Find where the given text appears and provide that cell's center as [X, Y] coordinate. 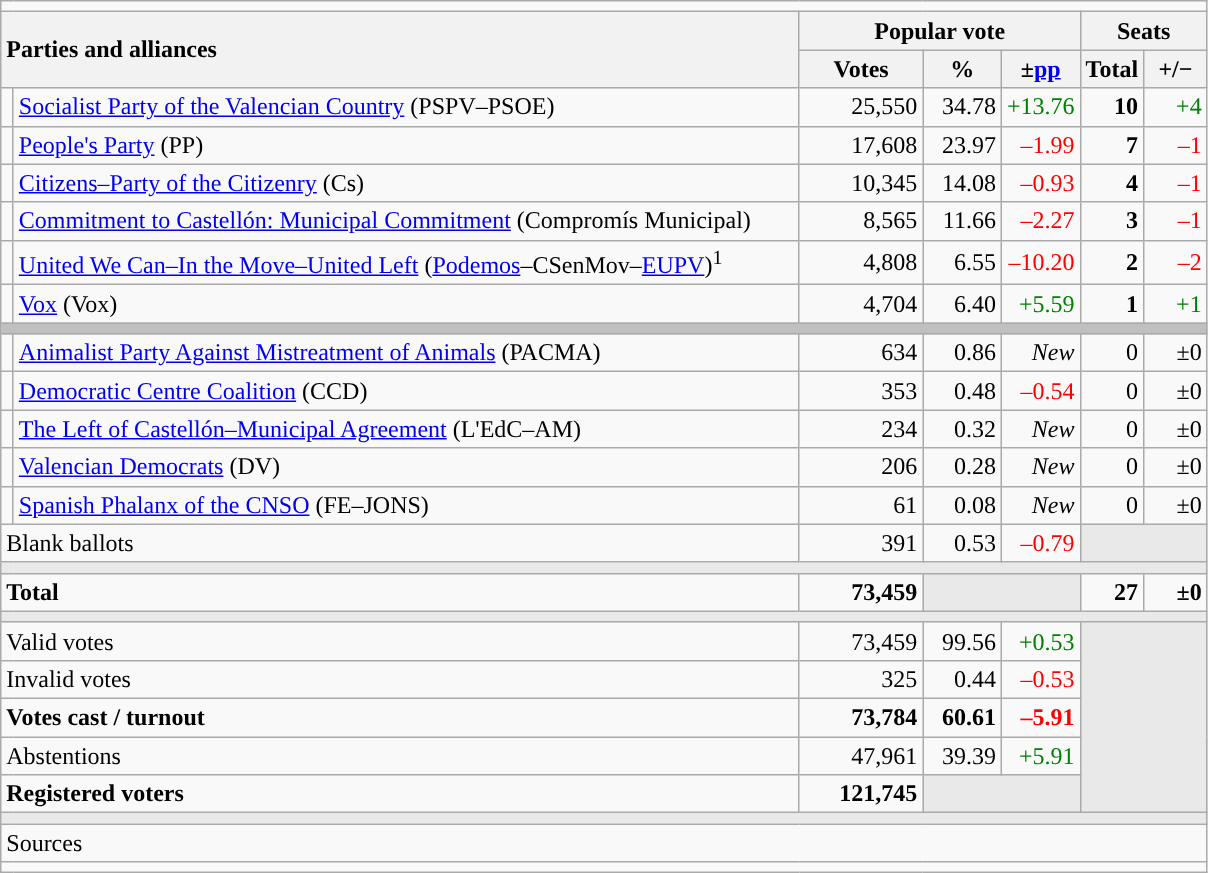
Commitment to Castellón: Municipal Commitment (Compromís Municipal) [406, 221]
1 [1112, 304]
Votes cast / turnout [400, 718]
Parties and alliances [400, 50]
±pp [1040, 69]
17,608 [861, 145]
Valencian Democrats (DV) [406, 467]
Invalid votes [400, 679]
Democratic Centre Coalition (CCD) [406, 391]
Spanish Phalanx of the CNSO (FE–JONS) [406, 505]
11.66 [962, 221]
4,704 [861, 304]
4 [1112, 183]
–1.99 [1040, 145]
391 [861, 543]
10 [1112, 107]
0.86 [962, 353]
+1 [1176, 304]
8,565 [861, 221]
+0.53 [1040, 641]
+5.91 [1040, 756]
0.32 [962, 429]
27 [1112, 592]
34.78 [962, 107]
4,808 [861, 262]
% [962, 69]
Registered voters [400, 794]
206 [861, 467]
–0.53 [1040, 679]
0.44 [962, 679]
121,745 [861, 794]
6.55 [962, 262]
United We Can–In the Move–United Left (Podemos–CSenMov–EUPV)1 [406, 262]
–5.91 [1040, 718]
Animalist Party Against Mistreatment of Animals (PACMA) [406, 353]
2 [1112, 262]
–0.93 [1040, 183]
Seats [1144, 31]
99.56 [962, 641]
0.48 [962, 391]
10,345 [861, 183]
60.61 [962, 718]
–0.79 [1040, 543]
6.40 [962, 304]
0.28 [962, 467]
–0.54 [1040, 391]
0.08 [962, 505]
73,784 [861, 718]
14.08 [962, 183]
Votes [861, 69]
47,961 [861, 756]
Abstentions [400, 756]
The Left of Castellón–Municipal Agreement (L'EdC–AM) [406, 429]
People's Party (PP) [406, 145]
Vox (Vox) [406, 304]
+4 [1176, 107]
0.53 [962, 543]
23.97 [962, 145]
+5.59 [1040, 304]
Sources [604, 843]
Popular vote [940, 31]
–2 [1176, 262]
3 [1112, 221]
325 [861, 679]
634 [861, 353]
Valid votes [400, 641]
+/− [1176, 69]
Citizens–Party of the Citizenry (Cs) [406, 183]
Blank ballots [400, 543]
234 [861, 429]
61 [861, 505]
25,550 [861, 107]
39.39 [962, 756]
+13.76 [1040, 107]
–10.20 [1040, 262]
–2.27 [1040, 221]
353 [861, 391]
7 [1112, 145]
Socialist Party of the Valencian Country (PSPV–PSOE) [406, 107]
